Return the [x, y] coordinate for the center point of the cell that contains the specified text.  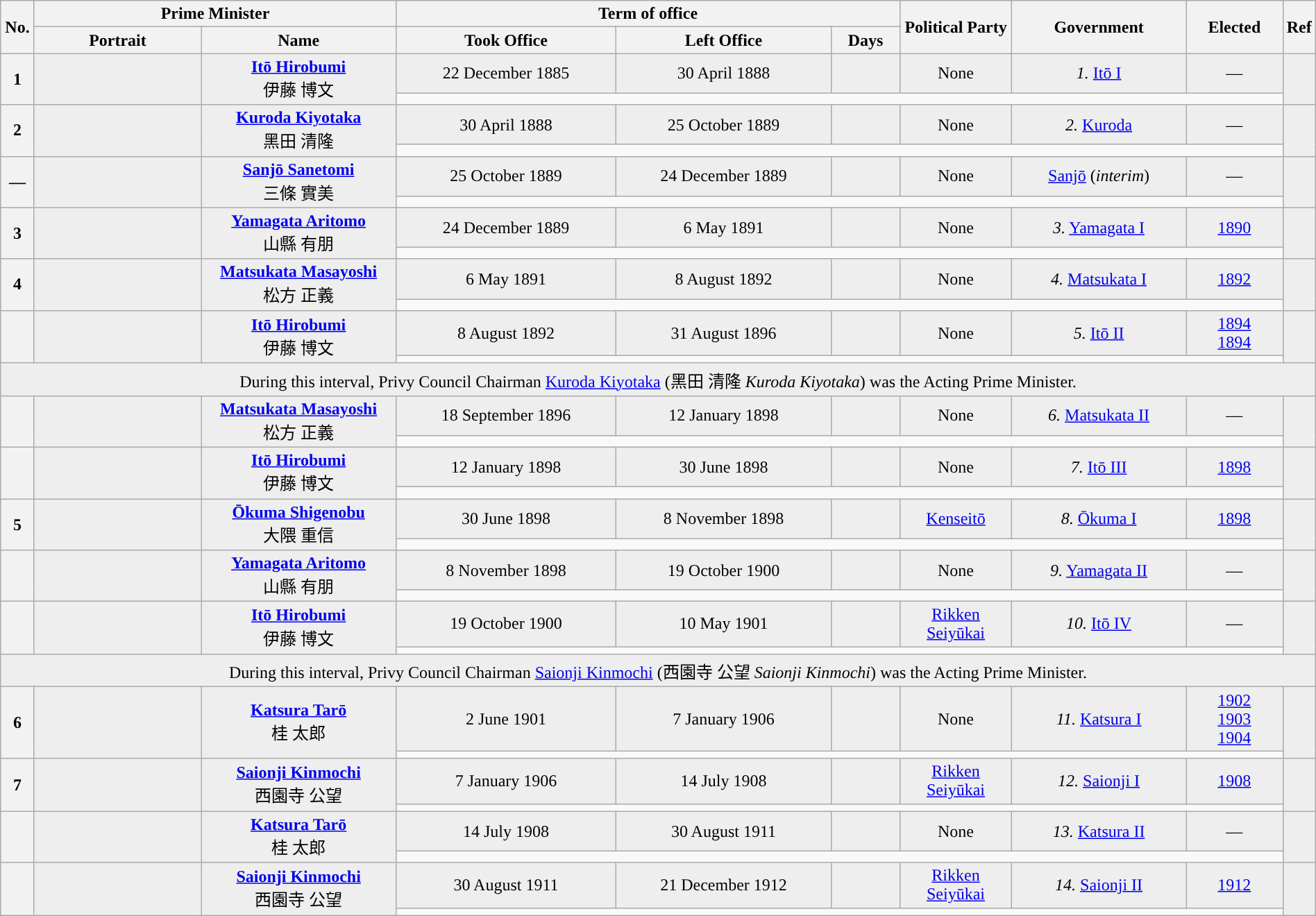
Kuroda Kiyotaka黑田 清隆 [298, 130]
13. Katsura II [1099, 831]
Kenseitō [955, 518]
12. Saionji I [1099, 781]
1912 [1235, 885]
5. Itō II [1099, 333]
Political Party [955, 27]
2 June 1901 [507, 719]
7. Itō III [1099, 466]
8. Ōkuma I [1099, 518]
22 December 1885 [507, 74]
6 [18, 723]
Ref [1299, 27]
1892 [1235, 279]
5 [18, 524]
31 August 1896 [723, 333]
No. [18, 27]
7 [18, 785]
Left Office [723, 40]
Sanjō (interim) [1099, 176]
Government [1099, 27]
1. Itō I [1099, 74]
3 [18, 233]
190219031904 [1235, 719]
1894 1894 [1235, 333]
Days [866, 40]
1908 [1235, 781]
18 September 1896 [507, 415]
Portrait [117, 40]
1 [18, 79]
Sanjō Sanetomi三條 實美 [298, 182]
11. Katsura I [1099, 719]
21 December 1912 [723, 885]
14. Saionji II [1099, 885]
4. Matsukata I [1099, 279]
Prime Minister [215, 14]
10 May 1901 [723, 625]
Name [298, 40]
6. Matsukata II [1099, 415]
Took Office [507, 40]
During this interval, Privy Council Chairman Saionji Kinmochi (西園寺 公望 Saionji Kinmochi) was the Acting Prime Minister. [658, 670]
2. Kuroda [1099, 125]
3. Yamagata I [1099, 228]
During this interval, Privy Council Chairman Kuroda Kiyotaka (黑田 清隆 Kuroda Kiyotaka) was the Acting Prime Minister. [658, 379]
Term of office [648, 14]
4 [18, 285]
1890 [1235, 228]
Elected [1235, 27]
10. Itō IV [1099, 625]
9. Yamagata II [1099, 570]
Ōkuma Shigenobu大隈 重信 [298, 524]
2 [18, 130]
